Pinpoint the cell where the given text exists, returning its (x, y) midpoint coordinate. 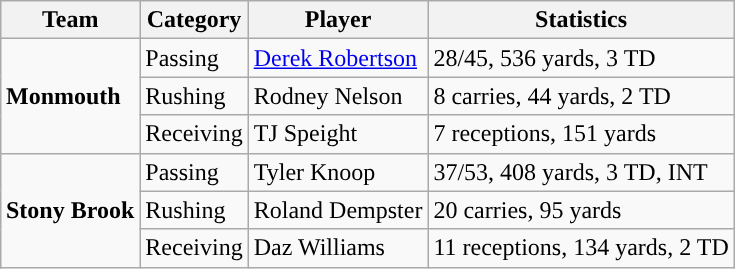
28/45, 536 yards, 3 TD (581, 58)
Derek Robertson (338, 58)
Daz Williams (338, 248)
TJ Speight (338, 134)
Category (194, 20)
Rodney Nelson (338, 96)
Monmouth (70, 96)
Roland Dempster (338, 210)
Tyler Knoop (338, 172)
Team (70, 20)
Stony Brook (70, 210)
Statistics (581, 20)
20 carries, 95 yards (581, 210)
11 receptions, 134 yards, 2 TD (581, 248)
8 carries, 44 yards, 2 TD (581, 96)
37/53, 408 yards, 3 TD, INT (581, 172)
Player (338, 20)
7 receptions, 151 yards (581, 134)
